Output the (x, y) coordinate of the center of the cell containing the given text.  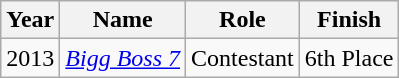
Finish (349, 20)
Role (243, 20)
2013 (30, 58)
Contestant (243, 58)
6th Place (349, 58)
Bigg Boss 7 (123, 58)
Name (123, 20)
Year (30, 20)
